Capture the cell that displays the provided text and extract its [x, y] central coordinate. 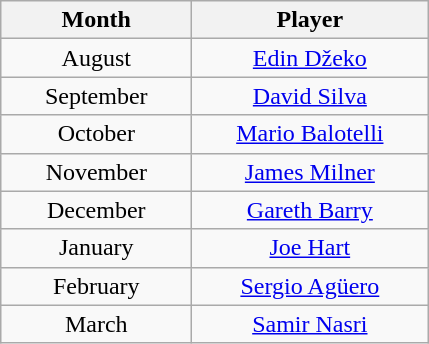
Samir Nasri [310, 324]
March [96, 324]
James Milner [310, 172]
December [96, 210]
February [96, 286]
Sergio Agüero [310, 286]
November [96, 172]
Gareth Barry [310, 210]
Mario Balotelli [310, 134]
Player [310, 20]
September [96, 96]
October [96, 134]
January [96, 248]
Edin Džeko [310, 58]
Month [96, 20]
David Silva [310, 96]
August [96, 58]
Joe Hart [310, 248]
